Find where the given text appears and provide that cell's center as [x, y] coordinate. 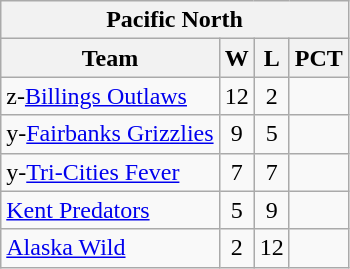
W [236, 58]
y-Fairbanks Grizzlies [110, 134]
Pacific North [175, 20]
L [272, 58]
y-Tri-Cities Fever [110, 172]
Team [110, 58]
PCT [318, 58]
Kent Predators [110, 210]
Alaska Wild [110, 248]
z-Billings Outlaws [110, 96]
